Output the [X, Y] coordinate of the center of the cell containing the given text.  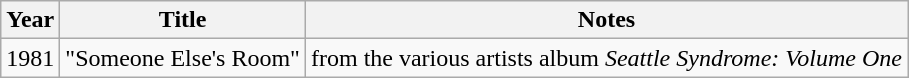
Notes [606, 20]
Year [30, 20]
from the various artists album Seattle Syndrome: Volume One [606, 58]
"Someone Else's Room" [183, 58]
Title [183, 20]
1981 [30, 58]
